Pinpoint the cell where the given text exists, returning its [X, Y] midpoint coordinate. 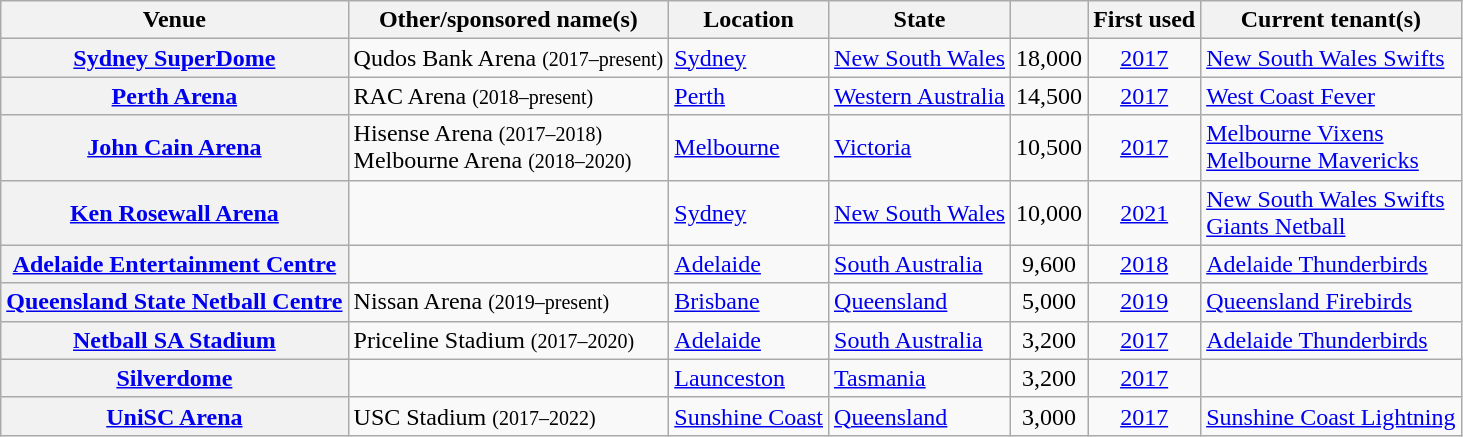
18,000 [1050, 58]
3,000 [1050, 416]
2018 [1144, 264]
John Cain Arena [174, 148]
Adelaide Entertainment Centre [174, 264]
Western Australia [920, 96]
Other/sponsored name(s) [508, 20]
New South Wales Swifts [1331, 58]
USC Stadium (2017–2022) [508, 416]
Silverdome [174, 378]
Perth [749, 96]
Priceline Stadium (2017–2020) [508, 340]
Victoria [920, 148]
10,500 [1050, 148]
Brisbane [749, 302]
Venue [174, 20]
Sunshine Coast [749, 416]
Location [749, 20]
Melbourne [749, 148]
Qudos Bank Arena (2017–present) [508, 58]
Queensland State Netball Centre [174, 302]
Queensland Firebirds [1331, 302]
10,000 [1050, 212]
New South Wales SwiftsGiants Netball [1331, 212]
Launceston [749, 378]
Hisense Arena (2017–2018)Melbourne Arena (2018–2020) [508, 148]
Current tenant(s) [1331, 20]
First used [1144, 20]
Sydney SuperDome [174, 58]
Tasmania [920, 378]
West Coast Fever [1331, 96]
2019 [1144, 302]
RAC Arena (2018–present) [508, 96]
Ken Rosewall Arena [174, 212]
Nissan Arena (2019–present) [508, 302]
14,500 [1050, 96]
Perth Arena [174, 96]
Sunshine Coast Lightning [1331, 416]
2021 [1144, 212]
State [920, 20]
9,600 [1050, 264]
UniSC Arena [174, 416]
Melbourne VixensMelbourne Mavericks [1331, 148]
Netball SA Stadium [174, 340]
5,000 [1050, 302]
